Return the [X, Y] coordinate for the center point of the cell that contains the specified text.  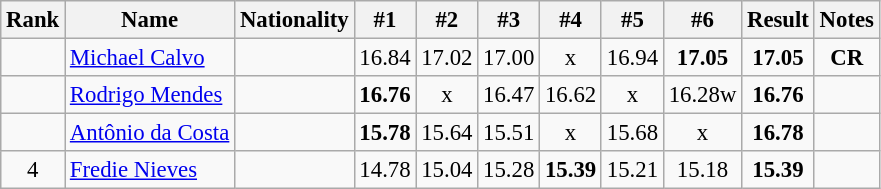
17.02 [447, 58]
Michael Calvo [150, 58]
Rank [33, 20]
16.62 [571, 95]
15.21 [632, 170]
16.47 [509, 95]
16.78 [778, 133]
14.78 [385, 170]
#2 [447, 20]
15.04 [447, 170]
Notes [846, 20]
15.18 [702, 170]
Rodrigo Mendes [150, 95]
Fredie Nieves [150, 170]
16.84 [385, 58]
Name [150, 20]
#6 [702, 20]
15.64 [447, 133]
15.78 [385, 133]
17.00 [509, 58]
15.51 [509, 133]
#1 [385, 20]
Antônio da Costa [150, 133]
16.28w [702, 95]
Nationality [294, 20]
15.28 [509, 170]
#5 [632, 20]
#3 [509, 20]
16.94 [632, 58]
4 [33, 170]
#4 [571, 20]
Result [778, 20]
15.68 [632, 133]
CR [846, 58]
